Search for the cell housing the specified text and yield its (x, y) center coordinate. 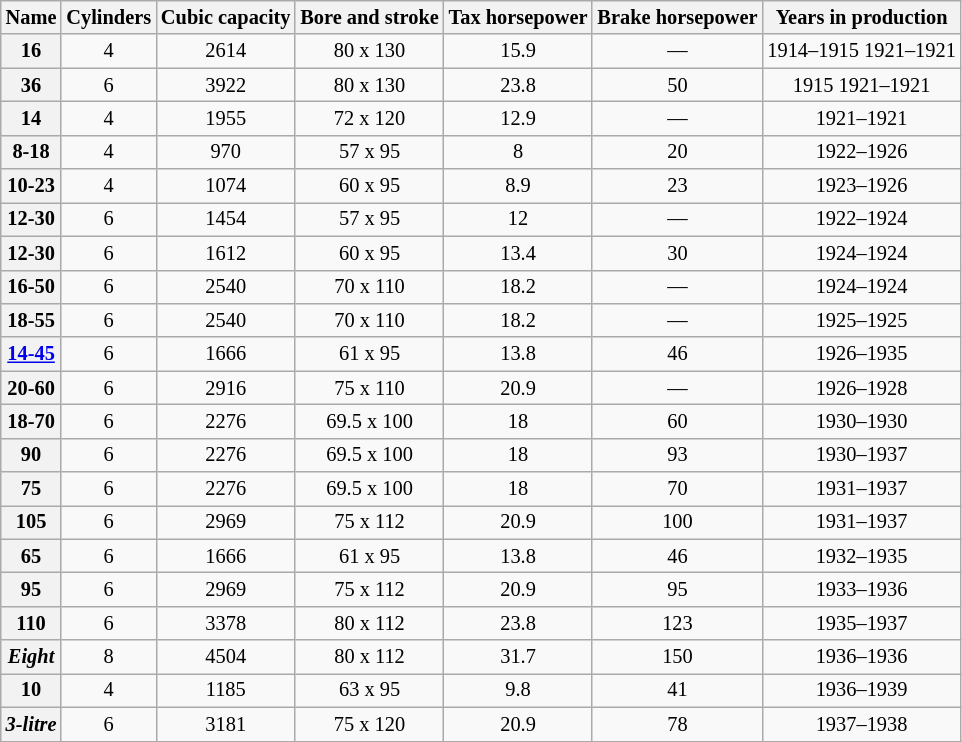
3181 (226, 724)
Brake horsepower (677, 17)
2916 (226, 388)
8-18 (32, 152)
20-60 (32, 388)
1926–1935 (861, 354)
105 (32, 522)
3922 (226, 85)
23 (677, 186)
1914–1915 1921–1921 (861, 51)
Name (32, 17)
1454 (226, 219)
14 (32, 118)
1936–1936 (861, 657)
1930–1937 (861, 455)
3-litre (32, 724)
1915 1921–1921 (861, 85)
150 (677, 657)
60 (677, 421)
16-50 (32, 287)
8.9 (518, 186)
18-55 (32, 320)
1937–1938 (861, 724)
50 (677, 85)
1936–1939 (861, 690)
110 (32, 623)
16 (32, 51)
1922–1924 (861, 219)
4504 (226, 657)
72 x 120 (369, 118)
75 (32, 489)
970 (226, 152)
36 (32, 85)
1933–1936 (861, 589)
12.9 (518, 118)
1921–1921 (861, 118)
63 x 95 (369, 690)
Tax horsepower (518, 17)
1955 (226, 118)
70 (677, 489)
75 x 120 (369, 724)
Cylinders (108, 17)
3378 (226, 623)
41 (677, 690)
30 (677, 253)
90 (32, 455)
1932–1935 (861, 556)
10 (32, 690)
10-23 (32, 186)
Eight (32, 657)
Cubic capacity (226, 17)
1926–1928 (861, 388)
1612 (226, 253)
9.8 (518, 690)
1923–1926 (861, 186)
31.7 (518, 657)
100 (677, 522)
1185 (226, 690)
15.9 (518, 51)
1074 (226, 186)
78 (677, 724)
65 (32, 556)
1925–1925 (861, 320)
20 (677, 152)
12 (518, 219)
2614 (226, 51)
Years in production (861, 17)
13.4 (518, 253)
Bore and stroke (369, 17)
75 x 110 (369, 388)
1930–1930 (861, 421)
123 (677, 623)
93 (677, 455)
18-70 (32, 421)
14-45 (32, 354)
1935–1937 (861, 623)
1922–1926 (861, 152)
